Locate the cell with the specified text and output its [X, Y] center coordinate. 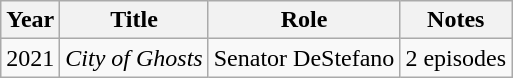
City of Ghosts [134, 58]
Role [304, 20]
Notes [456, 20]
Senator DeStefano [304, 58]
Year [30, 20]
2021 [30, 58]
2 episodes [456, 58]
Title [134, 20]
